Pinpoint the cell where the given text exists, returning its [X, Y] midpoint coordinate. 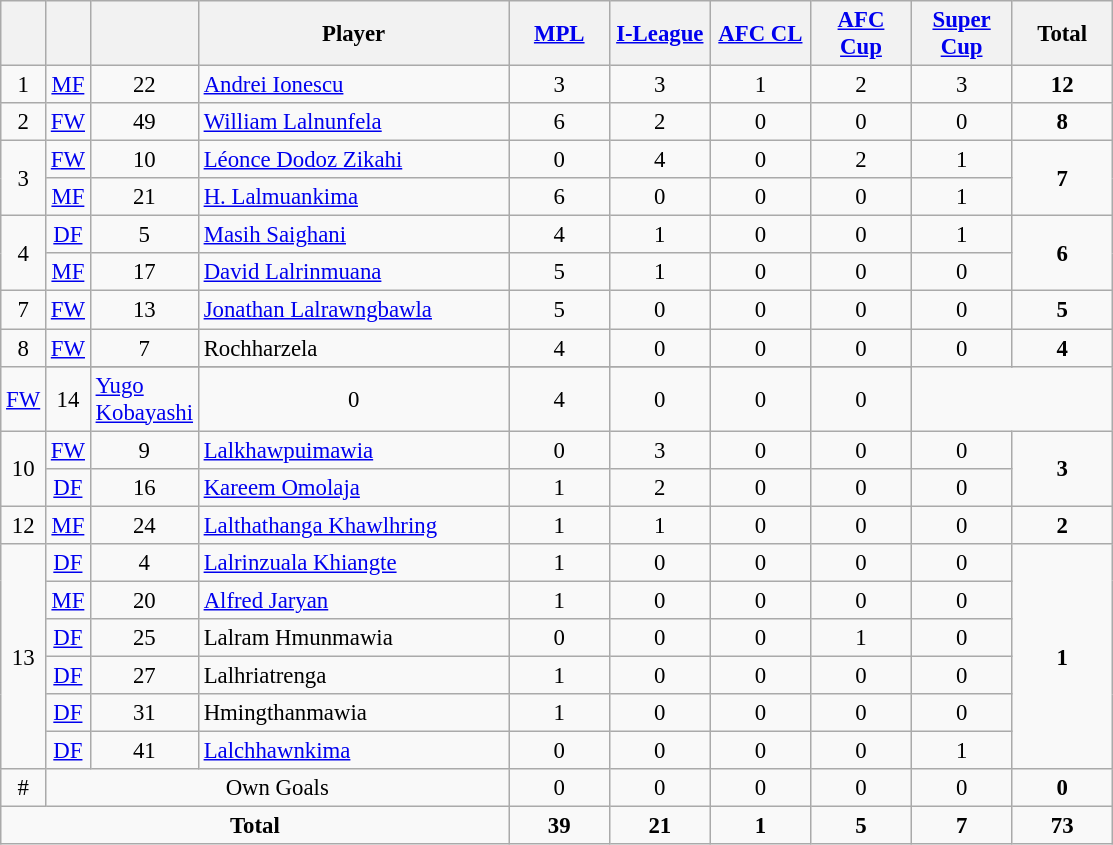
9 [144, 450]
Lalchhawnkima [354, 751]
Lalram Hmunmawia [354, 638]
Jonathan Lalrawngbawla [354, 310]
Alfred Jaryan [354, 600]
I-League [660, 34]
73 [1062, 826]
Kareem Omolaja [354, 487]
AFC Cup [862, 34]
Super Cup [962, 34]
22 [144, 85]
27 [144, 675]
Yugo Kobayashi [144, 398]
39 [560, 826]
Lalthathanga Khawlhring [354, 525]
24 [144, 525]
David Lalrinmuana [354, 273]
Own Goals [278, 788]
MPL [560, 34]
41 [144, 751]
Andrei Ionescu [354, 85]
Player [354, 34]
14 [68, 398]
16 [144, 487]
Lalhriatrenga [354, 675]
49 [144, 122]
20 [144, 600]
31 [144, 713]
Rochharzela [354, 348]
17 [144, 273]
AFC CL [760, 34]
William Lalnunfela [354, 122]
Masih Saighani [354, 235]
Lalkhawpuimawia [354, 450]
Lalrinzuala Khiangte [354, 563]
Hmingthanmawia [354, 713]
H. Lalmuankima [354, 197]
25 [144, 638]
Léonce Dodoz Zikahi [354, 160]
# [24, 788]
